Return (x, y) of the center of cell containing provided text 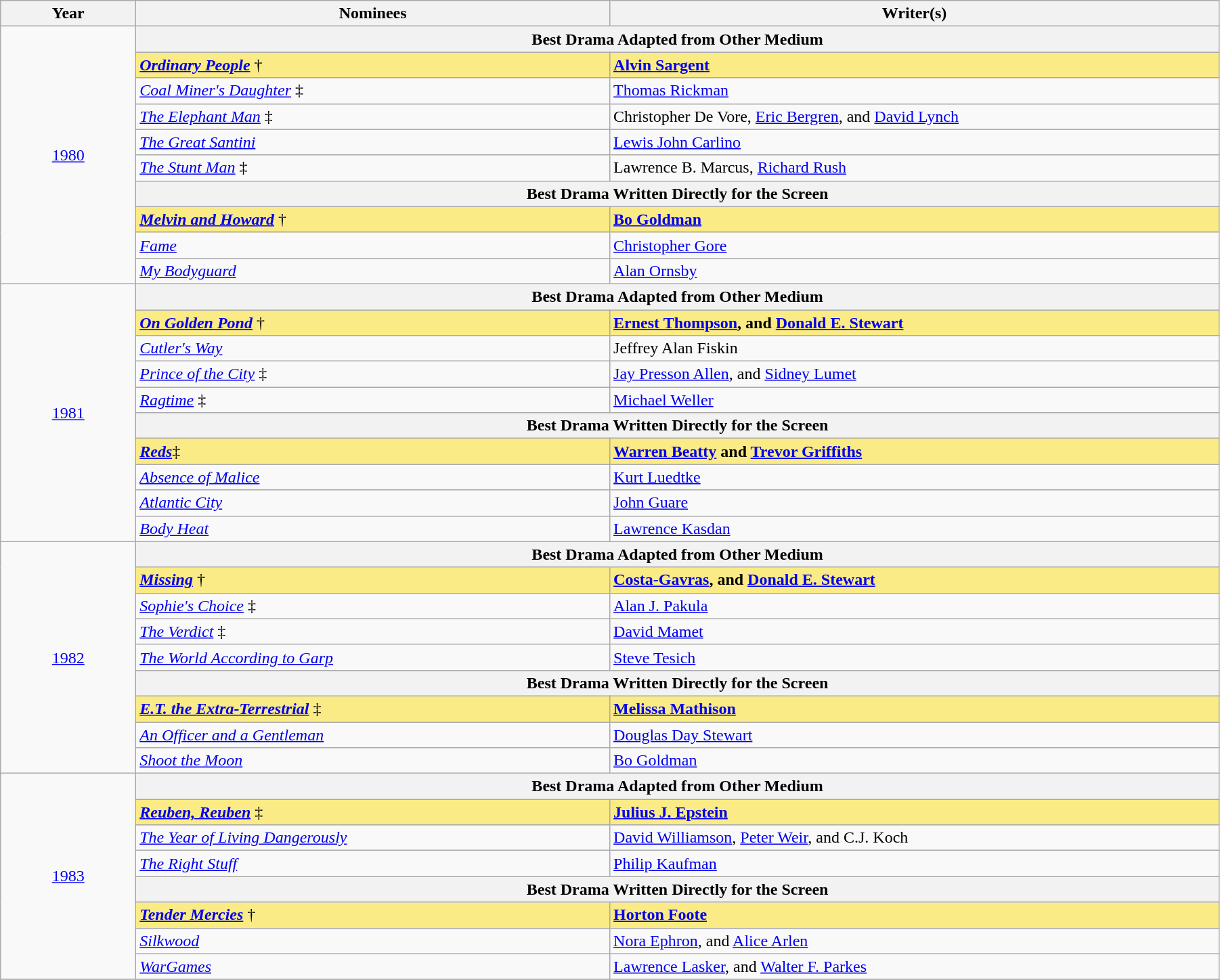
David Williamson, Peter Weir, and C.J. Koch (915, 838)
John Guare (915, 503)
Year (68, 14)
Fame (373, 245)
Prince of the City ‡ (373, 374)
Costa-Gavras, and Donald E. Stewart (915, 580)
An Officer and a Gentleman (373, 734)
Writer(s) (915, 14)
David Mamet (915, 631)
Christopher Gore (915, 245)
1980 (68, 156)
Sophie's Choice ‡ (373, 606)
Alan Ornsby (915, 271)
Reuben, Reuben ‡ (373, 812)
Thomas Rickman (915, 91)
Lawrence B. Marcus, Richard Rush (915, 168)
Jay Presson Allen, and Sidney Lumet (915, 374)
Alvin Sargent (915, 65)
E.T. the Extra-Terrestrial ‡ (373, 709)
WarGames (373, 966)
Ernest Thompson, and Donald E. Stewart (915, 323)
Lawrence Lasker, and Walter F. Parkes (915, 966)
Alan J. Pakula (915, 606)
Steve Tesich (915, 657)
Silkwood (373, 941)
Absence of Malice (373, 477)
My Bodyguard (373, 271)
Nominees (373, 14)
Ragtime ‡ (373, 400)
Ordinary People † (373, 65)
The Right Stuff (373, 864)
Missing † (373, 580)
Lawrence Kasdan (915, 529)
1982 (68, 658)
Nora Ephron, and Alice Arlen (915, 941)
Kurt Luedtke (915, 477)
The Verdict ‡ (373, 631)
The Great Santini (373, 142)
1983 (68, 876)
The Elephant Man ‡ (373, 116)
1981 (68, 413)
Reds‡ (373, 451)
Lewis John Carlino (915, 142)
Melissa Mathison (915, 709)
Atlantic City (373, 503)
The World According to Garp (373, 657)
Julius J. Epstein (915, 812)
Cutler's Way (373, 349)
Christopher De Vore, Eric Bergren, and David Lynch (915, 116)
Jeffrey Alan Fiskin (915, 349)
Douglas Day Stewart (915, 734)
Michael Weller (915, 400)
Melvin and Howard † (373, 219)
Shoot the Moon (373, 761)
On Golden Pond † (373, 323)
The Stunt Man ‡ (373, 168)
Coal Miner's Daughter ‡ (373, 91)
Warren Beatty and Trevor Griffiths (915, 451)
Philip Kaufman (915, 864)
Horton Foote (915, 915)
The Year of Living Dangerously (373, 838)
Body Heat (373, 529)
Tender Mercies † (373, 915)
